Locate the cell with the specified text and output its [X, Y] center coordinate. 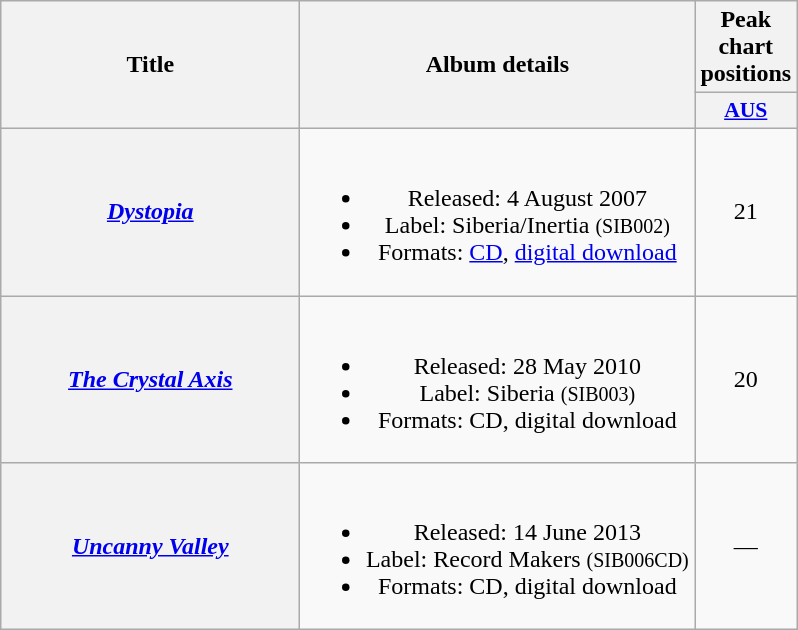
Dystopia [150, 212]
Uncanny Valley [150, 546]
Released: 14 June 2013Label: Record Makers (SIB006CD)Formats: CD, digital download [498, 546]
Title [150, 65]
Album details [498, 65]
21 [746, 212]
20 [746, 380]
— [746, 546]
The Crystal Axis [150, 380]
Released: 28 May 2010Label: Siberia (SIB003)Formats: CD, digital download [498, 380]
AUS [746, 111]
Peak chart positions [746, 47]
Released: 4 August 2007Label: Siberia/Inertia (SIB002)Formats: CD, digital download [498, 212]
